Scan for the cell matching the given text and deliver its [X, Y] coordinate at center. 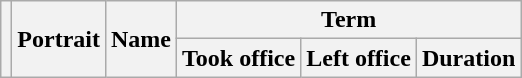
Name [140, 39]
Portrait [59, 39]
Left office [359, 58]
Took office [239, 58]
Term [349, 20]
Duration [468, 58]
